Provide the (x, y) coordinate of the cell's center where the given text is located.  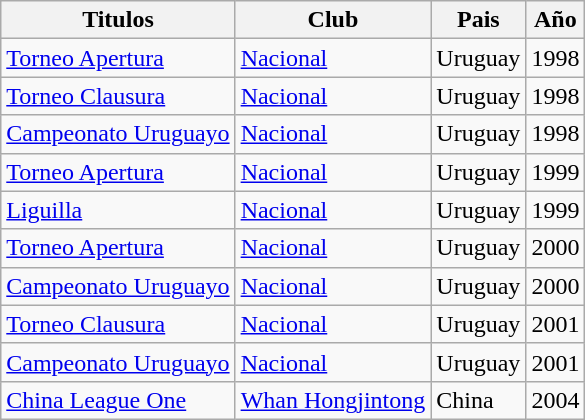
2004 (556, 400)
China League One (118, 400)
Pais (478, 20)
Año (556, 20)
Whan Hongjintong (333, 400)
Liguilla (118, 210)
China (478, 400)
Club (333, 20)
Titulos (118, 20)
